Provide the (x, y) coordinate of the cell's center where the given text is located.  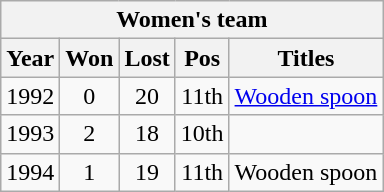
Pos (202, 58)
1993 (30, 134)
Titles (306, 58)
1 (90, 172)
10th (202, 134)
Won (90, 58)
1992 (30, 96)
19 (147, 172)
Lost (147, 58)
Year (30, 58)
0 (90, 96)
2 (90, 134)
18 (147, 134)
1994 (30, 172)
20 (147, 96)
Women's team (192, 20)
